From the cell containing the given text, extract its center point as [x, y] coordinate. 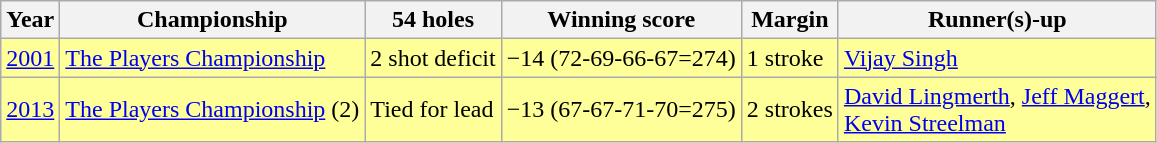
Winning score [621, 20]
Year [30, 20]
Margin [790, 20]
2 strokes [790, 110]
Vijay Singh [997, 58]
Runner(s)-up [997, 20]
−13 (67-67-71-70=275) [621, 110]
2001 [30, 58]
Championship [212, 20]
1 stroke [790, 58]
The Players Championship [212, 58]
54 holes [433, 20]
2013 [30, 110]
David Lingmerth, Jeff Maggert, Kevin Streelman [997, 110]
Tied for lead [433, 110]
−14 (72-69-66-67=274) [621, 58]
2 shot deficit [433, 58]
The Players Championship (2) [212, 110]
